Return (x, y) of the center of cell containing provided text 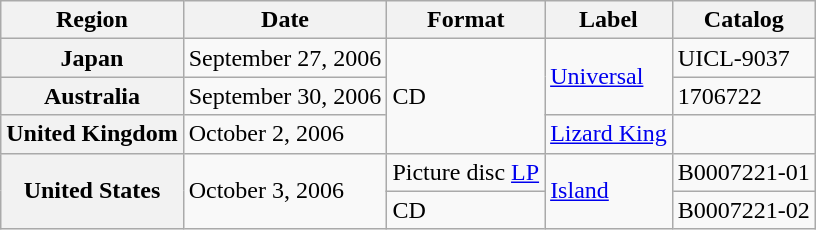
Format (466, 20)
B0007221-01 (744, 172)
Lizard King (609, 134)
September 30, 2006 (285, 96)
Australia (92, 96)
United Kingdom (92, 134)
Picture disc LP (466, 172)
Universal (609, 77)
October 3, 2006 (285, 191)
Japan (92, 58)
Island (609, 191)
September 27, 2006 (285, 58)
October 2, 2006 (285, 134)
Catalog (744, 20)
Date (285, 20)
Region (92, 20)
United States (92, 191)
B0007221-02 (744, 210)
1706722 (744, 96)
UICL-9037 (744, 58)
Label (609, 20)
